Return [x, y] of the center of cell containing provided text 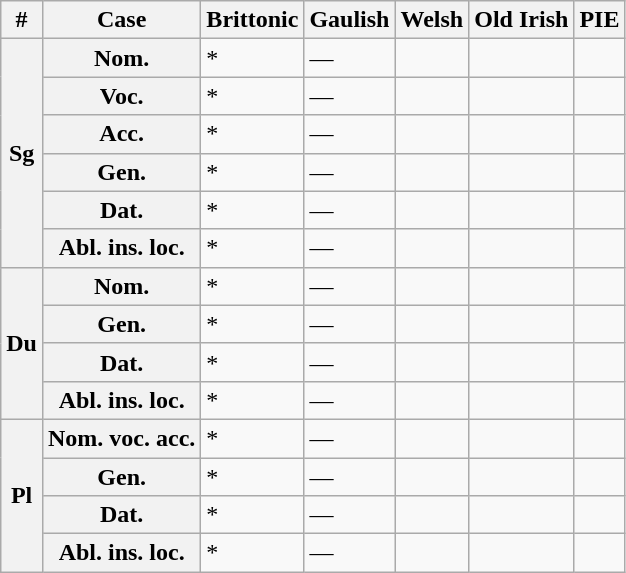
Welsh [432, 20]
Brittonic [252, 20]
Nom. voc. acc. [121, 438]
Case [121, 20]
Old Irish [522, 20]
PIE [600, 20]
Pl [22, 495]
# [22, 20]
Acc. [121, 134]
Voc. [121, 96]
Du [22, 343]
Gaulish [350, 20]
Sg [22, 153]
